Locate the cell with the specified text and output its (X, Y) center coordinate. 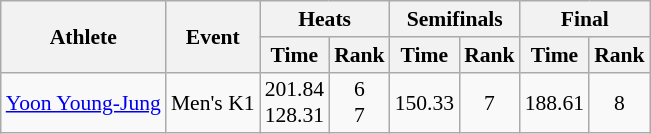
67 (360, 102)
7 (490, 102)
Men's K1 (213, 102)
201.84128.31 (294, 102)
Athlete (84, 36)
Event (213, 36)
Semifinals (455, 19)
150.33 (424, 102)
188.61 (554, 102)
8 (620, 102)
Heats (325, 19)
Yoon Young-Jung (84, 102)
Final (585, 19)
